Output the (x, y) coordinate of the center of the cell containing the given text.  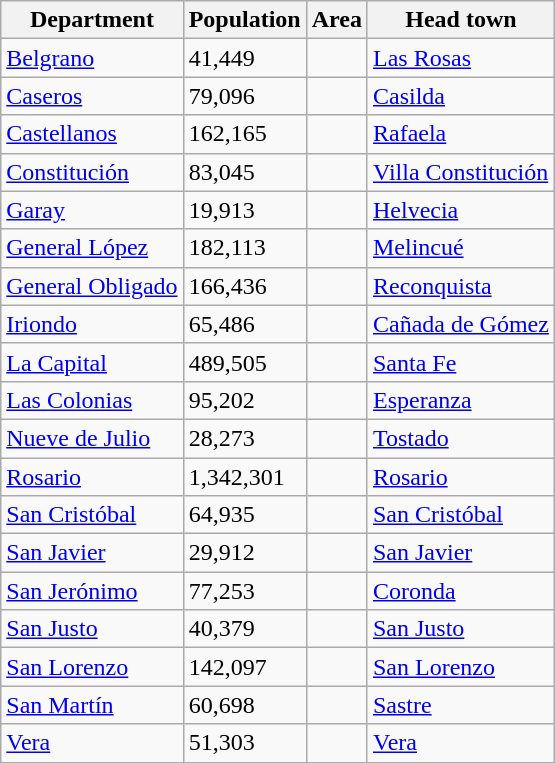
Melincué (460, 248)
Reconquista (460, 286)
79,096 (244, 96)
64,935 (244, 515)
Belgrano (92, 58)
San Martín (92, 705)
Cañada de Gómez (460, 324)
65,486 (244, 324)
Las Colonias (92, 400)
77,253 (244, 591)
Rafaela (460, 134)
83,045 (244, 172)
General Obligado (92, 286)
41,449 (244, 58)
Castellanos (92, 134)
19,913 (244, 210)
162,165 (244, 134)
Head town (460, 20)
Tostado (460, 438)
60,698 (244, 705)
Santa Fe (460, 362)
Caseros (92, 96)
40,379 (244, 629)
Constitución (92, 172)
29,912 (244, 553)
Esperanza (460, 400)
General López (92, 248)
166,436 (244, 286)
182,113 (244, 248)
28,273 (244, 438)
Coronda (460, 591)
Department (92, 20)
Area (336, 20)
51,303 (244, 743)
95,202 (244, 400)
Population (244, 20)
Sastre (460, 705)
Nueve de Julio (92, 438)
Villa Constitución (460, 172)
142,097 (244, 667)
Las Rosas (460, 58)
Casilda (460, 96)
San Jerónimo (92, 591)
Garay (92, 210)
Iriondo (92, 324)
489,505 (244, 362)
Helvecia (460, 210)
La Capital (92, 362)
1,342,301 (244, 477)
